Output the [x, y] coordinate of the center of the cell containing the given text.  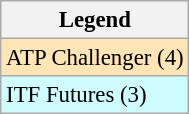
Legend [95, 20]
ATP Challenger (4) [95, 58]
ITF Futures (3) [95, 95]
